Provide the [X, Y] coordinate of the cell's center where the given text is located.  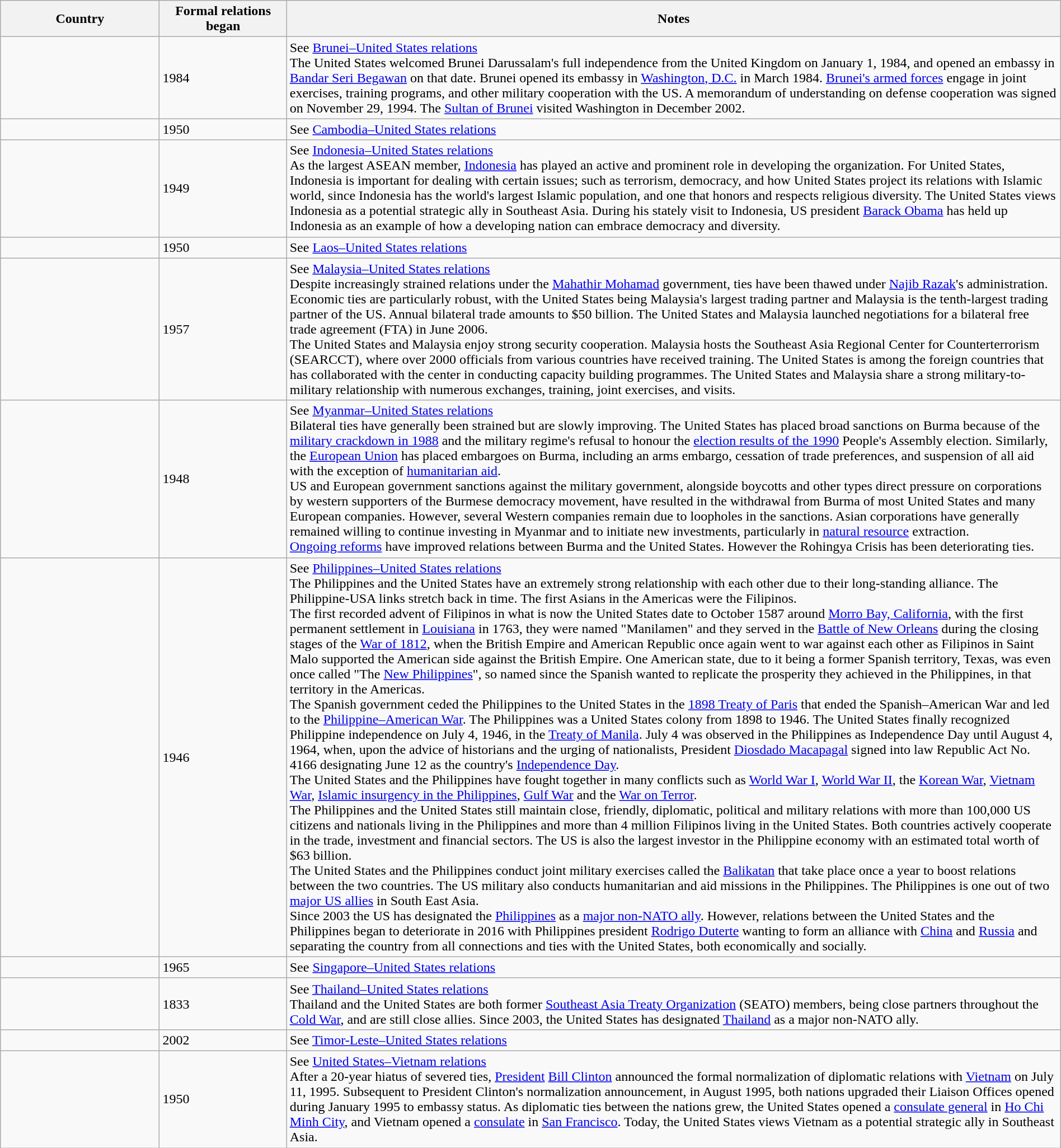
See Timor-Leste–United States relations [674, 1040]
1957 [223, 329]
See Laos–United States relations [674, 247]
1984 [223, 78]
Formal relations began [223, 19]
1946 [223, 757]
1948 [223, 479]
2002 [223, 1040]
Country [80, 19]
1949 [223, 188]
See Cambodia–United States relations [674, 129]
1833 [223, 1004]
See Singapore–United States relations [674, 967]
1965 [223, 967]
Notes [674, 19]
